Scan for the cell matching the given text and deliver its (x, y) coordinate at center. 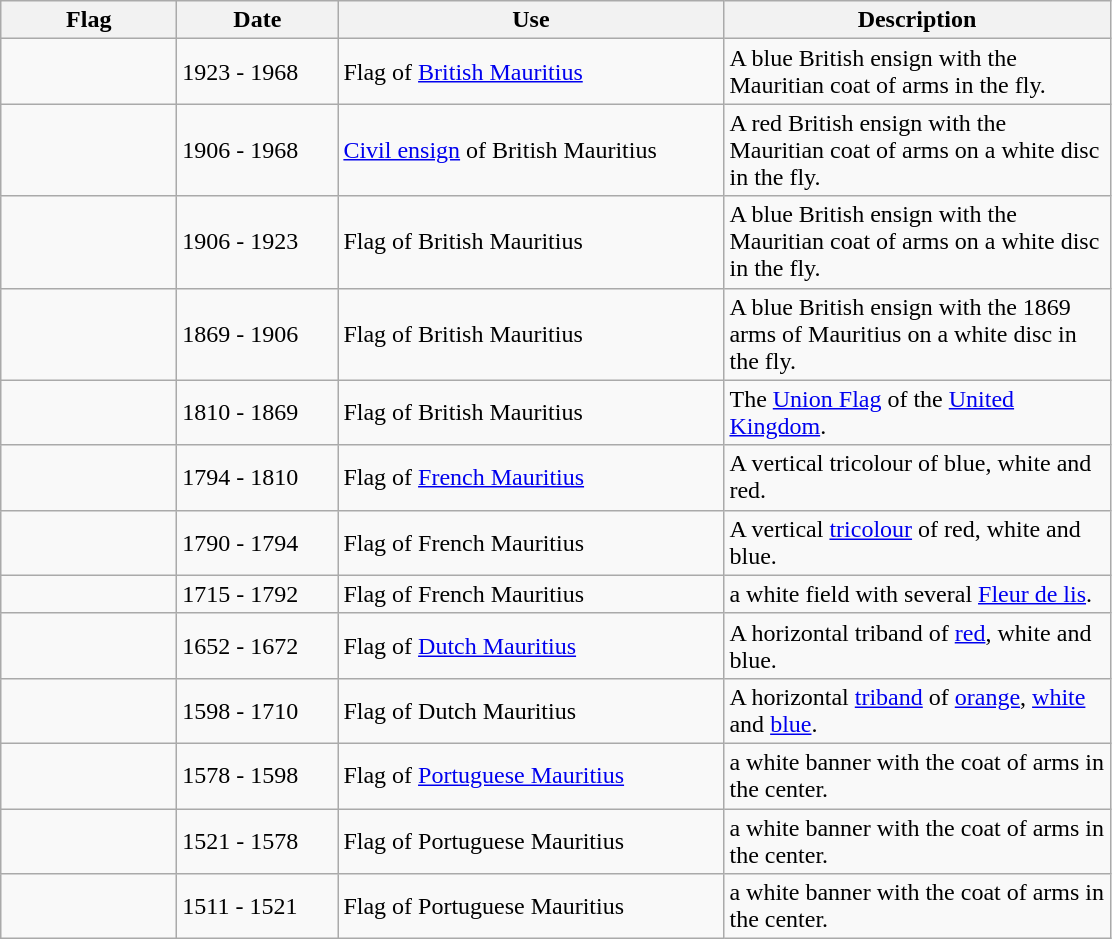
Description (917, 20)
A vertical tricolour of blue, white and red. (917, 478)
a white field with several Fleur de lis. (917, 594)
A horizontal triband of red, white and blue. (917, 646)
Civil ensign of British Mauritius (531, 150)
1578 - 1598 (258, 776)
A blue British ensign with the 1869 arms of Mauritius on a white disc in the fly. (917, 334)
1906 - 1923 (258, 242)
1511 - 1521 (258, 906)
A blue British ensign with the Mauritian coat of arms on a white disc in the fly. (917, 242)
1810 - 1869 (258, 412)
A horizontal triband of orange, white and blue. (917, 710)
Date (258, 20)
1869 - 1906 (258, 334)
1794 - 1810 (258, 478)
1906 - 1968 (258, 150)
1923 - 1968 (258, 72)
1652 - 1672 (258, 646)
A blue British ensign with the Mauritian coat of arms in the fly. (917, 72)
A red British ensign with the Mauritian coat of arms on a white disc in the fly. (917, 150)
1598 - 1710 (258, 710)
1790 - 1794 (258, 542)
1715 - 1792 (258, 594)
A vertical tricolour of red, white and blue. (917, 542)
Flag (89, 20)
1521 - 1578 (258, 840)
Use (531, 20)
The Union Flag of the United Kingdom. (917, 412)
